From the cell containing the given text, extract its center point as (x, y) coordinate. 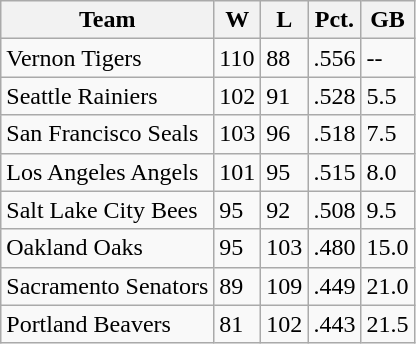
.515 (334, 172)
L (284, 20)
15.0 (388, 248)
110 (238, 58)
.449 (334, 286)
San Francisco Seals (108, 134)
Oakland Oaks (108, 248)
Team (108, 20)
W (238, 20)
.480 (334, 248)
Pct. (334, 20)
.508 (334, 210)
5.5 (388, 96)
91 (284, 96)
Los Angeles Angels (108, 172)
109 (284, 286)
.528 (334, 96)
21.5 (388, 324)
8.0 (388, 172)
Vernon Tigers (108, 58)
Salt Lake City Bees (108, 210)
21.0 (388, 286)
GB (388, 20)
Sacramento Senators (108, 286)
-- (388, 58)
.443 (334, 324)
Seattle Rainiers (108, 96)
88 (284, 58)
101 (238, 172)
96 (284, 134)
7.5 (388, 134)
.556 (334, 58)
81 (238, 324)
89 (238, 286)
.518 (334, 134)
92 (284, 210)
Portland Beavers (108, 324)
9.5 (388, 210)
